Return (x, y) of the center of cell containing provided text 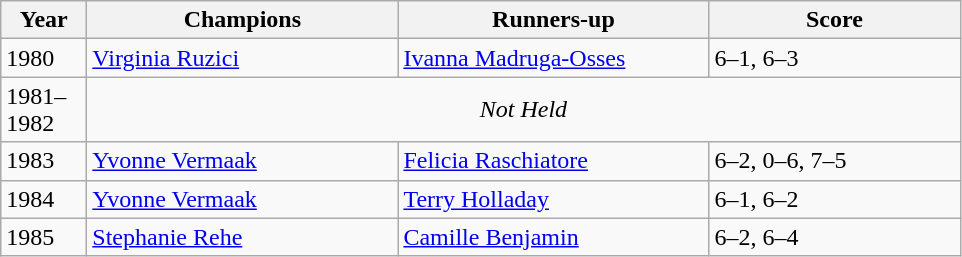
6–1, 6–2 (834, 199)
Stephanie Rehe (242, 237)
Felicia Raschiatore (554, 161)
1984 (44, 199)
Terry Holladay (554, 199)
Score (834, 20)
Not Held (524, 110)
6–1, 6–3 (834, 58)
Camille Benjamin (554, 237)
6–2, 6–4 (834, 237)
6–2, 0–6, 7–5 (834, 161)
1981–1982 (44, 110)
1983 (44, 161)
Champions (242, 20)
1985 (44, 237)
Virginia Ruzici (242, 58)
1980 (44, 58)
Year (44, 20)
Runners-up (554, 20)
Ivanna Madruga-Osses (554, 58)
